Detect which cell encompasses the target text, then output its (X, Y) center coordinate. 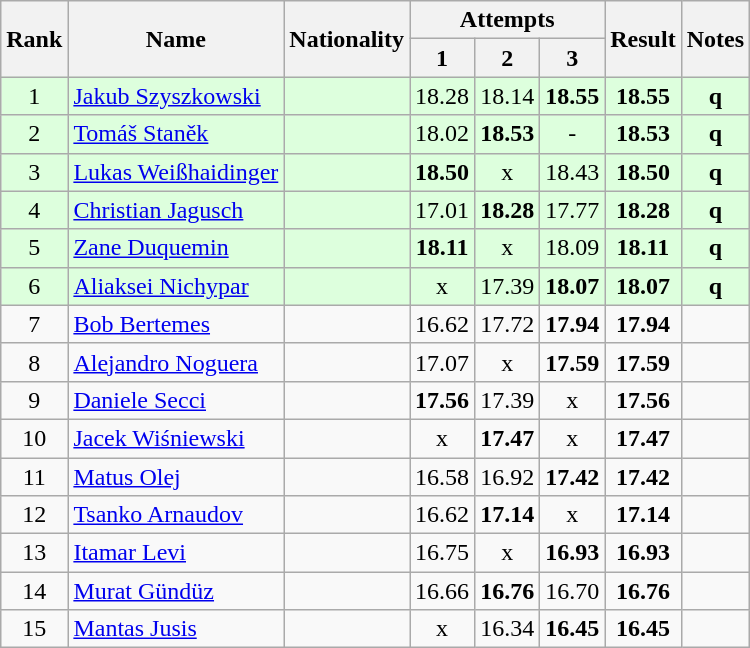
17.72 (508, 324)
- (572, 134)
10 (34, 438)
Alejandro Noguera (176, 362)
Tsanko Arnaudov (176, 515)
9 (34, 400)
17.07 (442, 362)
Rank (34, 39)
18.02 (442, 134)
18.43 (572, 172)
Christian Jagusch (176, 210)
4 (34, 210)
Daniele Secci (176, 400)
8 (34, 362)
Attempts (508, 20)
Notes (715, 39)
17.01 (442, 210)
16.34 (508, 629)
16.70 (572, 591)
7 (34, 324)
14 (34, 591)
Result (643, 39)
13 (34, 553)
16.66 (442, 591)
Matus Olej (176, 477)
5 (34, 248)
Mantas Jusis (176, 629)
Name (176, 39)
16.92 (508, 477)
Bob Bertemes (176, 324)
16.75 (442, 553)
Zane Duquemin (176, 248)
Murat Gündüz (176, 591)
12 (34, 515)
Lukas Weißhaidinger (176, 172)
Tomáš Staněk (176, 134)
6 (34, 286)
Jakub Szyszkowski (176, 96)
16.58 (442, 477)
11 (34, 477)
Jacek Wiśniewski (176, 438)
15 (34, 629)
18.09 (572, 248)
Nationality (347, 39)
17.77 (572, 210)
Aliaksei Nichypar (176, 286)
18.14 (508, 96)
Itamar Levi (176, 553)
